Search for the cell housing the specified text and yield its (X, Y) center coordinate. 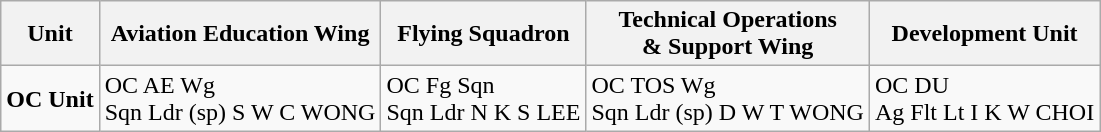
OC Fg SqnSqn Ldr N K S LEE (484, 98)
Unit (50, 34)
OC TOS WgSqn Ldr (sp) D W T WONG (728, 98)
Aviation Education Wing (240, 34)
OC DUAg Flt Lt I K W CHOI (984, 98)
Development Unit (984, 34)
Technical Operations& Support Wing (728, 34)
OC AE WgSqn Ldr (sp) S W C WONG (240, 98)
OC Unit (50, 98)
Flying Squadron (484, 34)
